Pinpoint the cell where the given text exists, returning its [X, Y] midpoint coordinate. 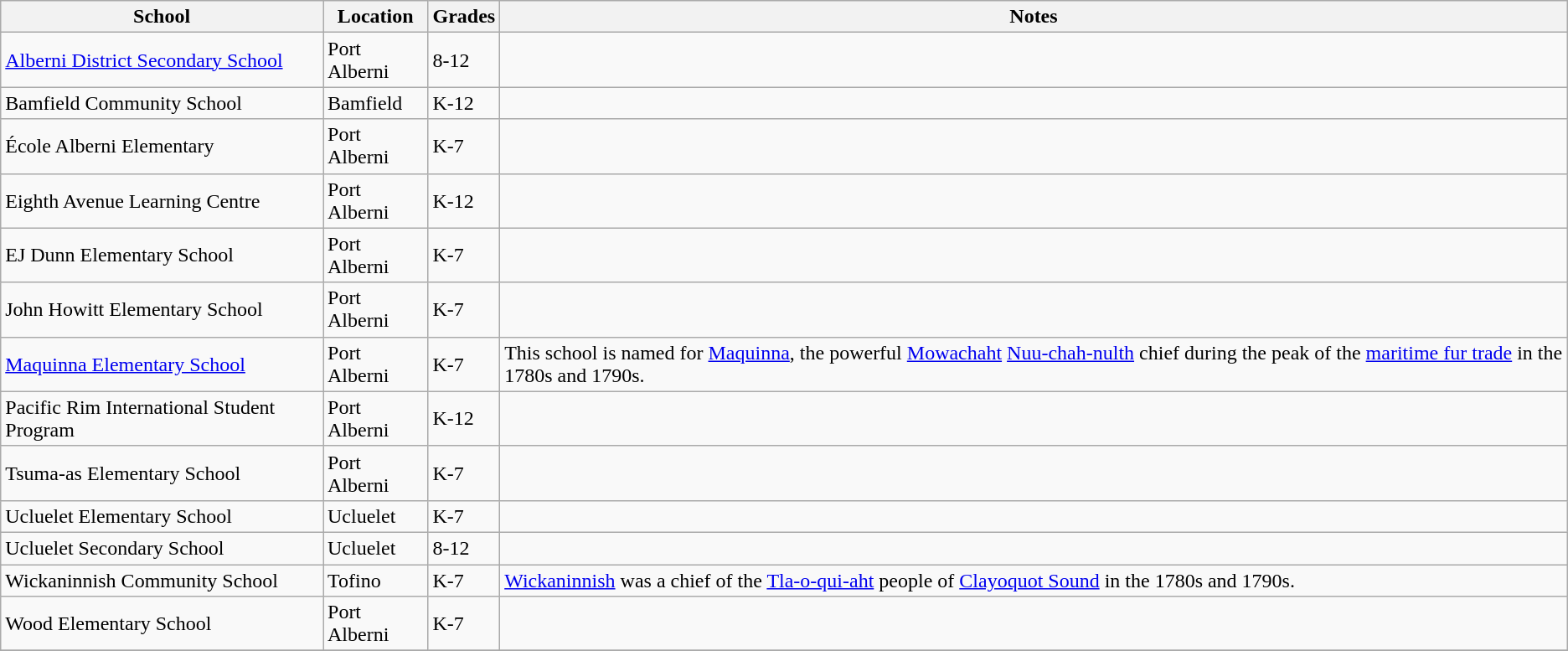
Notes [1034, 17]
Tsuma-as Elementary School [162, 473]
School [162, 17]
Alberni District Secondary School [162, 60]
École Alberni Elementary [162, 146]
Pacific Rim International Student Program [162, 419]
Bamfield Community School [162, 103]
Ucluelet Elementary School [162, 516]
This school is named for Maquinna, the powerful Mowachaht Nuu-chah-nulth chief during the peak of the maritime fur trade in the 1780s and 1790s. [1034, 364]
Location [375, 17]
Bamfield [375, 103]
Maquinna Elementary School [162, 364]
Eighth Avenue Learning Centre [162, 201]
Ucluelet Secondary School [162, 548]
EJ Dunn Elementary School [162, 255]
Wood Elementary School [162, 623]
John Howitt Elementary School [162, 310]
Wickaninnish was a chief of the Tla-o-qui-aht people of Clayoquot Sound in the 1780s and 1790s. [1034, 581]
Tofino [375, 581]
Grades [464, 17]
Wickaninnish Community School [162, 581]
